From the cell containing the given text, extract its center point as (X, Y) coordinate. 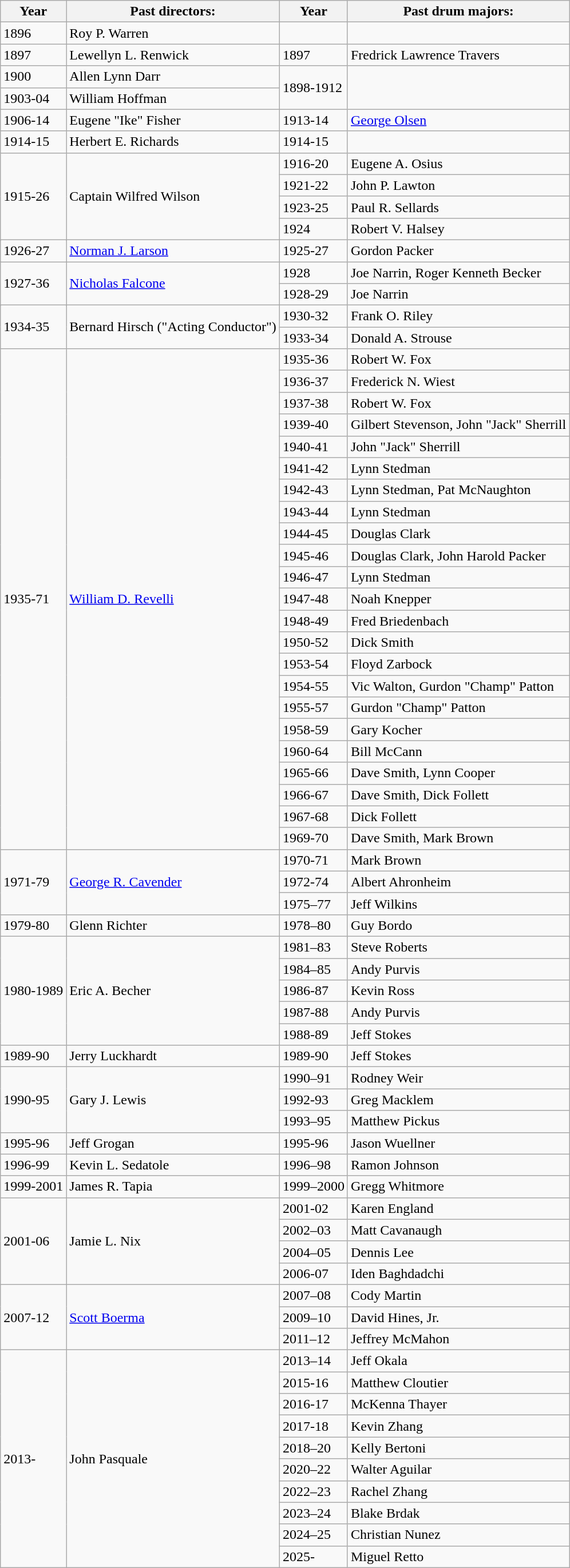
Rodney Weir (458, 1078)
Gilbert Stevenson, John "Jack" Sherrill (458, 425)
Vic Walton, Gurdon "Champ" Patton (458, 686)
Past drum majors: (458, 11)
Kelly Bertoni (458, 1448)
2007-12 (33, 1317)
Fredrick Lawrence Travers (458, 55)
Norman J. Larson (173, 250)
Jason Wuellner (458, 1143)
Roy P. Warren (173, 33)
1947-48 (314, 599)
1999–2000 (314, 1187)
McKenna Thayer (458, 1404)
1969-70 (314, 838)
Miguel Retto (458, 1557)
Guy Bordo (458, 925)
1984–85 (314, 969)
John Pasquale (173, 1459)
Dick Follett (458, 817)
Iden Baghdadchi (458, 1273)
1990–91 (314, 1078)
Gregg Whitmore (458, 1187)
Matthew Cloutier (458, 1383)
Dave Smith, Mark Brown (458, 838)
1967-68 (314, 817)
Gary J. Lewis (173, 1100)
1933-34 (314, 338)
Floyd Zarbock (458, 664)
2017-18 (314, 1426)
Kevin L. Sedatole (173, 1165)
Douglas Clark, John Harold Packer (458, 555)
2013–14 (314, 1361)
Jeff Okala (458, 1361)
1941-42 (314, 468)
1948-49 (314, 620)
Past directors: (173, 11)
1934-35 (33, 327)
Mark Brown (458, 860)
Noah Knepper (458, 599)
James R. Tapia (173, 1187)
1971-79 (33, 882)
Albert Ahronheim (458, 882)
1926-27 (33, 250)
Paul R. Sellards (458, 207)
2004–05 (314, 1252)
1937-38 (314, 403)
1944-45 (314, 534)
Captain Wilfred Wilson (173, 196)
Steve Roberts (458, 947)
Kevin Ross (458, 991)
George Olsen (458, 120)
Matthew Pickus (458, 1121)
Cody Martin (458, 1295)
1940-41 (314, 447)
Christian Nunez (458, 1535)
Ramon Johnson (458, 1165)
2015-16 (314, 1383)
1945-46 (314, 555)
John P. Lawton (458, 185)
Joe Narrin, Roger Kenneth Becker (458, 273)
Gordon Packer (458, 250)
2007–08 (314, 1295)
Eric A. Becher (173, 990)
Jeffrey McMahon (458, 1339)
1916-20 (314, 164)
Frank O. Riley (458, 316)
2024–25 (314, 1535)
Bernard Hirsch ("Acting Conductor") (173, 327)
1954-55 (314, 686)
1953-54 (314, 664)
1972-74 (314, 882)
Douglas Clark (458, 534)
1921-22 (314, 185)
1996-99 (33, 1165)
1992-93 (314, 1100)
Greg Macklem (458, 1100)
Bill McCann (458, 751)
Dave Smith, Lynn Cooper (458, 773)
Eugene A. Osius (458, 164)
1942-43 (314, 490)
Jeff Grogan (173, 1143)
1906-14 (33, 120)
Lynn Stedman, Pat McNaughton (458, 490)
2016-17 (314, 1404)
1927-36 (33, 284)
2022–23 (314, 1491)
1965-66 (314, 773)
Donald A. Strouse (458, 338)
1928 (314, 273)
Joe Narrin (458, 295)
2002–03 (314, 1230)
1988-89 (314, 1034)
2020–22 (314, 1470)
Scott Boerma (173, 1317)
Gurdon "Champ" Patton (458, 708)
2006-07 (314, 1273)
1943-44 (314, 512)
Dave Smith, Dick Follett (458, 795)
Robert V. Halsey (458, 229)
Jerry Luckhardt (173, 1056)
1930-32 (314, 316)
1903-04 (33, 98)
Dennis Lee (458, 1252)
1996–98 (314, 1165)
Matt Cavanaugh (458, 1230)
Rachel Zhang (458, 1491)
John "Jack" Sherrill (458, 447)
2025- (314, 1557)
1898-1912 (314, 87)
Allen Lynn Darr (173, 77)
1928-29 (314, 295)
1999-2001 (33, 1187)
Jeff Wilkins (458, 904)
1987-88 (314, 1013)
George R. Cavender (173, 882)
1913-14 (314, 120)
Kevin Zhang (458, 1426)
2001-06 (33, 1241)
1946-47 (314, 577)
William Hoffman (173, 98)
1960-64 (314, 751)
Walter Aguilar (458, 1470)
1955-57 (314, 708)
1980-1989 (33, 990)
Blake Brdak (458, 1513)
1924 (314, 229)
David Hines, Jr. (458, 1317)
Herbert E. Richards (173, 142)
1915-26 (33, 196)
2023–24 (314, 1513)
1979-80 (33, 925)
Frederick N. Wiest (458, 381)
1935-36 (314, 360)
1936-37 (314, 381)
1958-59 (314, 730)
1978–80 (314, 925)
1975–77 (314, 904)
2009–10 (314, 1317)
1990-95 (33, 1100)
1966-67 (314, 795)
Gary Kocher (458, 730)
1970-71 (314, 860)
Dick Smith (458, 643)
Eugene "Ike" Fisher (173, 120)
1900 (33, 77)
Lewellyn L. Renwick (173, 55)
1935-71 (33, 599)
1896 (33, 33)
1986-87 (314, 991)
2013- (33, 1459)
1925-27 (314, 250)
1981–83 (314, 947)
2001-02 (314, 1208)
Nicholas Falcone (173, 284)
Glenn Richter (173, 925)
1993–95 (314, 1121)
2011–12 (314, 1339)
Fred Briedenbach (458, 620)
1923-25 (314, 207)
Karen England (458, 1208)
2018–20 (314, 1448)
Jamie L. Nix (173, 1241)
1950-52 (314, 643)
1939-40 (314, 425)
William D. Revelli (173, 599)
